Output the (X, Y) coordinate of the center of the cell containing the given text.  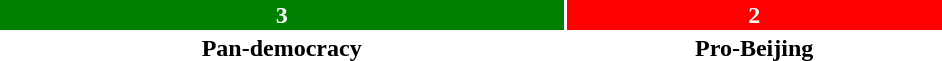
2 (754, 15)
3 (282, 15)
